Extract the (X, Y) coordinate from the center of the cell holding the provided text.  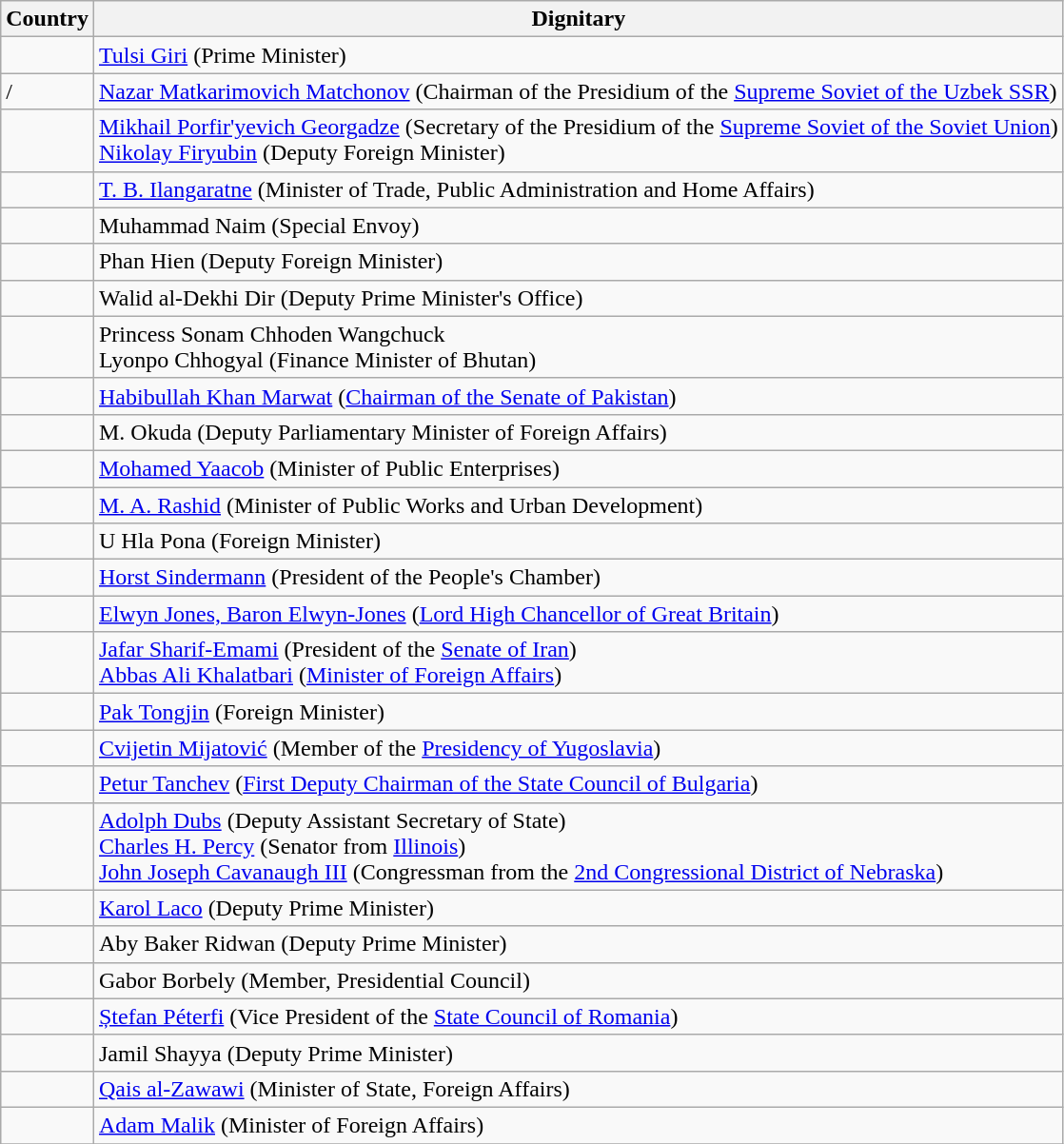
Muhammad Naim (Special Envoy) (579, 226)
Mikhail Porfir'yevich Georgadze (Secretary of the Presidium of the Supreme Soviet of the Soviet Union)Nikolay Firyubin (Deputy Foreign Minister) (579, 141)
Dignitary (579, 19)
Nazar Matkarimovich Matchonov (Chairman of the Presidium of the Supreme Soviet of the Uzbek SSR) (579, 91)
Karol Laco (Deputy Prime Minister) (579, 908)
M. Okuda (Deputy Parliamentary Minister of Foreign Affairs) (579, 432)
Qais al-Zawawi (Minister of State, Foreign Affairs) (579, 1089)
Adam Malik (Minister of Foreign Affairs) (579, 1125)
Walid al-Dekhi Dir (Deputy Prime Minister's Office) (579, 298)
Ștefan Péterfi (Vice President of the State Council of Romania) (579, 1016)
Aby Baker Ridwan (Deputy Prime Minister) (579, 944)
Jamil Shayya (Deputy Prime Minister) (579, 1053)
Habibullah Khan Marwat (Chairman of the Senate of Pakistan) (579, 396)
Petur Tanchev (First Deputy Chairman of the State Council of Bulgaria) (579, 784)
Tulsi Giri (Prime Minister) (579, 55)
Mohamed Yaacob (Minister of Public Enterprises) (579, 468)
Horst Sindermann (President of the People's Chamber) (579, 578)
Cvijetin Mijatović (Member of the Presidency of Yugoslavia) (579, 748)
Country (48, 19)
Pak Tongjin (Foreign Minister) (579, 712)
Phan Hien (Deputy Foreign Minister) (579, 262)
Gabor Borbely (Member, Presidential Council) (579, 980)
U Hla Pona (Foreign Minister) (579, 542)
Princess Sonam Chhoden WangchuckLyonpo Chhogyal (Finance Minister of Bhutan) (579, 346)
M. A. Rashid (Minister of Public Works and Urban Development) (579, 505)
Elwyn Jones, Baron Elwyn-Jones (Lord High Chancellor of Great Britain) (579, 614)
Jafar Sharif-Emami (President of the Senate of Iran)Abbas Ali Khalatbari (Minister of Foreign Affairs) (579, 662)
T. B. Ilangaratne (Minister of Trade, Public Administration and Home Affairs) (579, 189)
/ (48, 91)
